Scan for the cell matching the given text and deliver its (X, Y) coordinate at center. 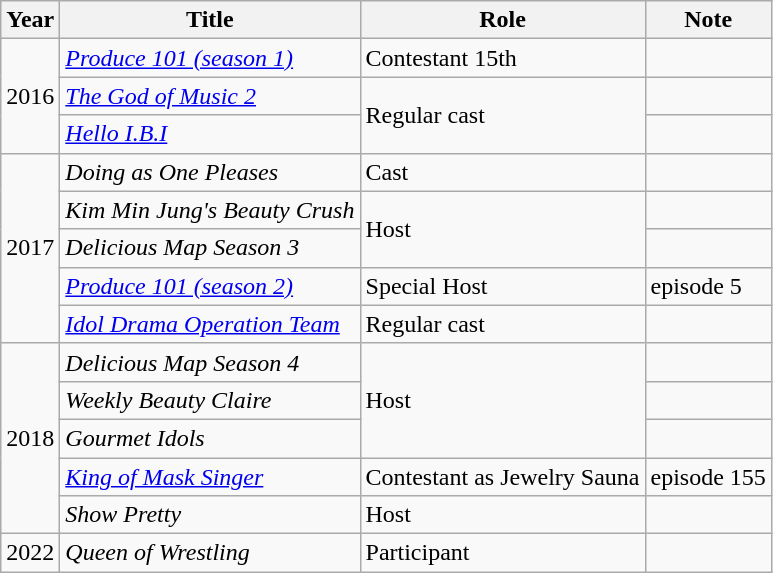
Delicious Map Season 3 (210, 248)
Show Pretty (210, 515)
Delicious Map Season 4 (210, 362)
Cast (502, 172)
Role (502, 20)
Kim Min Jung's Beauty Crush (210, 210)
Queen of Wrestling (210, 553)
episode 155 (708, 477)
Contestant 15th (502, 58)
Idol Drama Operation Team (210, 324)
The God of Music 2 (210, 96)
King of Mask Singer (210, 477)
Title (210, 20)
2017 (30, 248)
episode 5 (708, 286)
Weekly Beauty Claire (210, 400)
Contestant as Jewelry Sauna (502, 477)
2022 (30, 553)
Note (708, 20)
Participant (502, 553)
Gourmet Idols (210, 438)
2016 (30, 96)
Special Host (502, 286)
2018 (30, 438)
Year (30, 20)
Produce 101 (season 1) (210, 58)
Doing as One Pleases (210, 172)
Produce 101 (season 2) (210, 286)
Hello I.B.I (210, 134)
